Extract the (x, y) coordinate from the center of the cell holding the provided text.  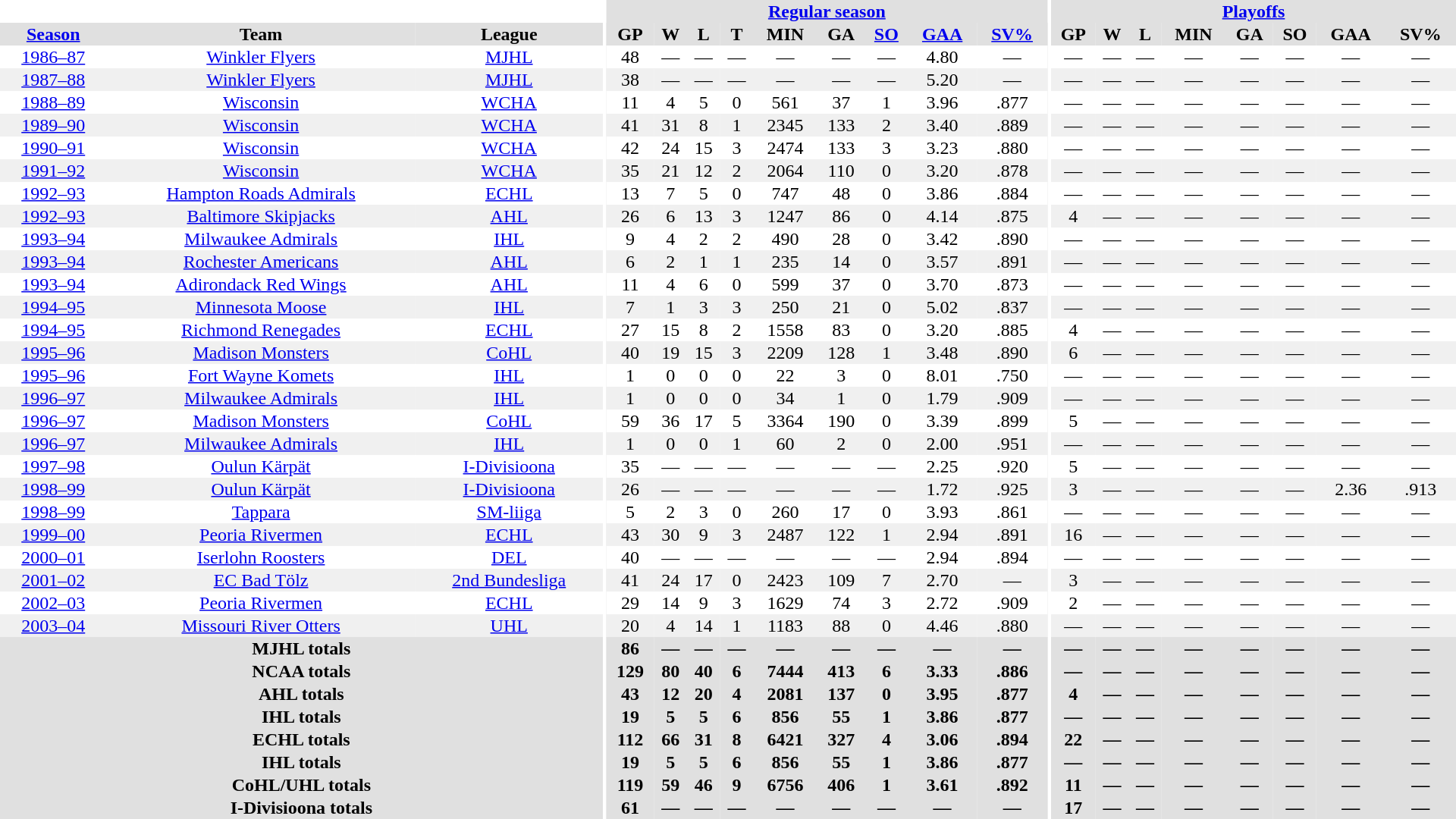
Adirondack Red Wings (261, 284)
2003–04 (53, 626)
406 (842, 785)
SM-liiga (510, 512)
.889 (1012, 125)
.873 (1012, 284)
1989–90 (53, 125)
28 (842, 239)
EC Bad Tölz (261, 580)
36 (670, 421)
747 (785, 193)
CoHL/UHL totals (302, 785)
413 (842, 671)
.920 (1012, 466)
128 (842, 353)
2423 (785, 580)
2345 (785, 125)
Iserlohn Roosters (261, 557)
Minnesota Moose (261, 307)
235 (785, 262)
34 (785, 398)
490 (785, 239)
3364 (785, 421)
137 (842, 694)
3.23 (942, 148)
29 (631, 603)
1.79 (942, 398)
122 (842, 535)
46 (704, 785)
Tappara (261, 512)
.875 (1012, 216)
1986–87 (53, 57)
16 (1074, 535)
80 (670, 671)
.861 (1012, 512)
2081 (785, 694)
1629 (785, 603)
250 (785, 307)
3.61 (942, 785)
119 (631, 785)
.884 (1012, 193)
.885 (1012, 330)
.925 (1012, 489)
38 (631, 80)
3.06 (942, 739)
6421 (785, 739)
1990–91 (53, 148)
8.01 (942, 375)
1997–98 (53, 466)
1988–89 (53, 102)
2474 (785, 148)
129 (631, 671)
6756 (785, 785)
2.36 (1351, 489)
3.39 (942, 421)
League (510, 34)
2.25 (942, 466)
3.33 (942, 671)
Regular season (827, 11)
NCAA totals (302, 671)
Team (261, 34)
.886 (1012, 671)
ECHL totals (302, 739)
2064 (785, 171)
.892 (1012, 785)
1183 (785, 626)
.837 (1012, 307)
.750 (1012, 375)
88 (842, 626)
2209 (785, 353)
Missouri River Otters (261, 626)
Hampton Roads Admirals (261, 193)
1.72 (942, 489)
1247 (785, 216)
1987–88 (53, 80)
5.20 (942, 80)
2001–02 (53, 580)
Playoffs (1254, 11)
109 (842, 580)
1999–00 (53, 535)
66 (670, 739)
4.14 (942, 216)
Baltimore Skipjacks (261, 216)
T (737, 34)
74 (842, 603)
2487 (785, 535)
3.40 (942, 125)
4.46 (942, 626)
2.70 (942, 580)
42 (631, 148)
2002–03 (53, 603)
.951 (1012, 444)
599 (785, 284)
.899 (1012, 421)
1558 (785, 330)
5.02 (942, 307)
.878 (1012, 171)
Richmond Renegades (261, 330)
2nd Bundesliga (510, 580)
83 (842, 330)
DEL (510, 557)
2.72 (942, 603)
112 (631, 739)
.913 (1421, 489)
UHL (510, 626)
30 (670, 535)
Rochester Americans (261, 262)
4.80 (942, 57)
110 (842, 171)
I-Divisioona totals (302, 808)
2000–01 (53, 557)
AHL totals (302, 694)
60 (785, 444)
Fort Wayne Komets (261, 375)
MJHL totals (302, 648)
327 (842, 739)
27 (631, 330)
260 (785, 512)
2.00 (942, 444)
3.96 (942, 102)
Season (53, 34)
3.42 (942, 239)
3.93 (942, 512)
190 (842, 421)
7444 (785, 671)
3.57 (942, 262)
3.95 (942, 694)
61 (631, 808)
561 (785, 102)
1991–92 (53, 171)
3.70 (942, 284)
3.48 (942, 353)
